Output the (x, y) coordinate of the center of the cell containing the given text.  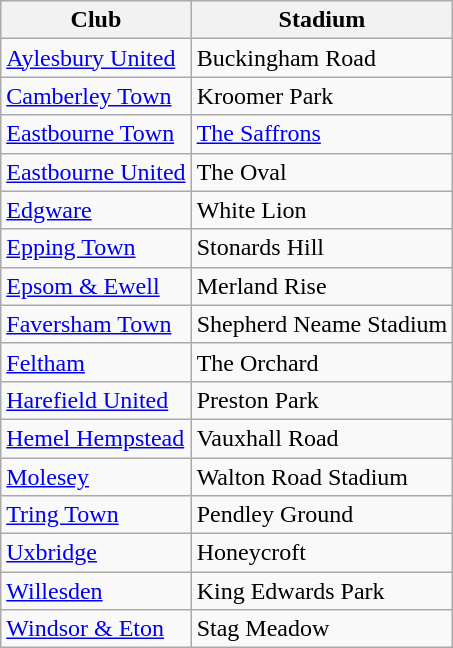
Stadium (322, 20)
Preston Park (322, 400)
Kroomer Park (322, 96)
Club (96, 20)
Eastbourne United (96, 172)
Molesey (96, 477)
Faversham Town (96, 324)
King Edwards Park (322, 591)
Windsor & Eton (96, 629)
The Oval (322, 172)
Tring Town (96, 515)
Merland Rise (322, 286)
White Lion (322, 210)
Vauxhall Road (322, 438)
Feltham (96, 362)
Buckingham Road (322, 58)
Hemel Hempstead (96, 438)
Stag Meadow (322, 629)
Uxbridge (96, 553)
Eastbourne Town (96, 134)
The Saffrons (322, 134)
The Orchard (322, 362)
Walton Road Stadium (322, 477)
Camberley Town (96, 96)
Stonards Hill (322, 248)
Aylesbury United (96, 58)
Shepherd Neame Stadium (322, 324)
Epsom & Ewell (96, 286)
Willesden (96, 591)
Harefield United (96, 400)
Epping Town (96, 248)
Pendley Ground (322, 515)
Edgware (96, 210)
Honeycroft (322, 553)
